Extract the [X, Y] coordinate from the center of the cell holding the provided text.  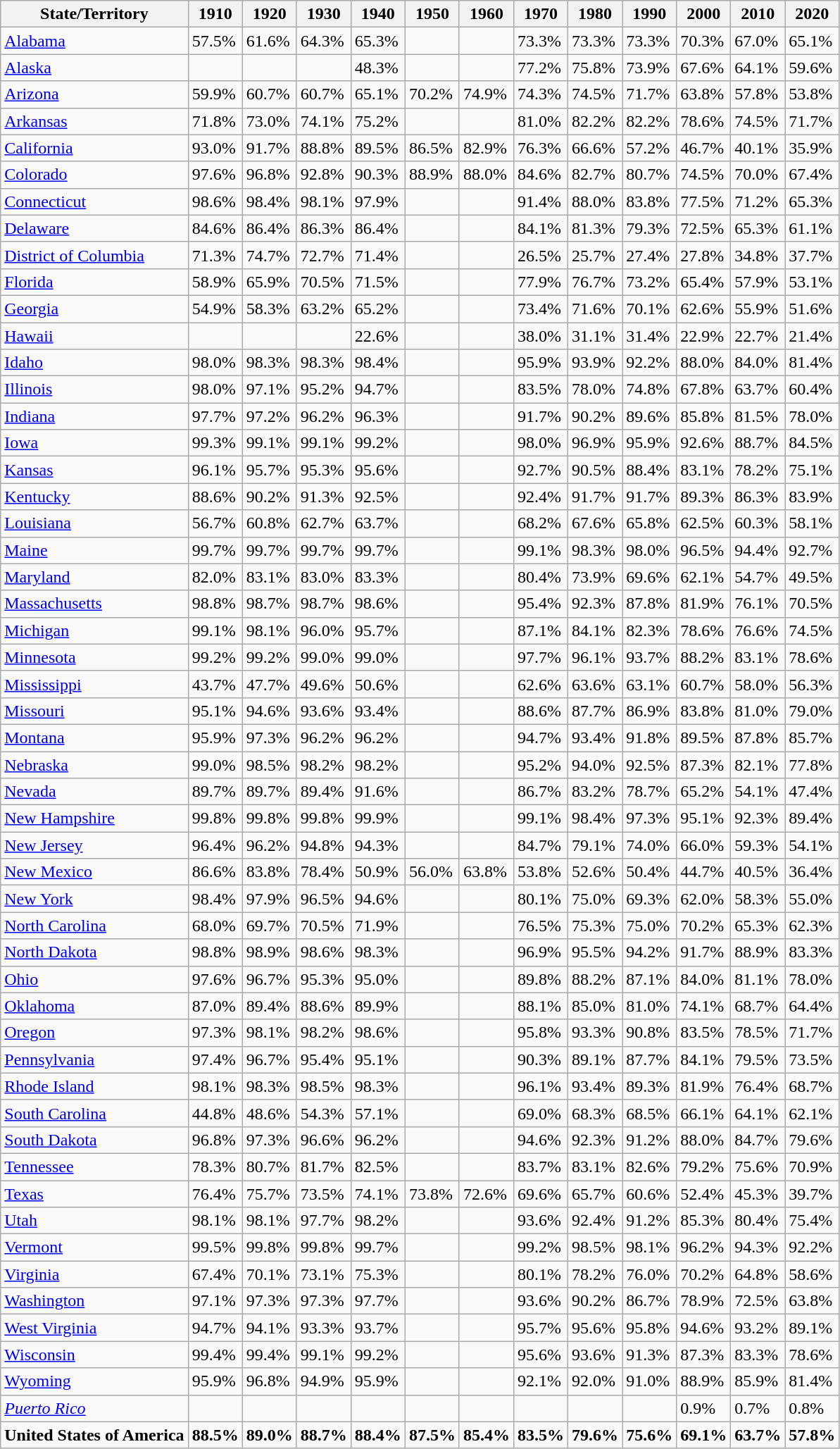
99.5% [215, 1248]
New Jersey [94, 845]
Mississippi [94, 684]
44.7% [704, 872]
Texas [94, 1194]
26.5% [541, 255]
77.9% [541, 282]
92.0% [596, 1381]
61.6% [269, 41]
Nevada [94, 792]
Hawaii [94, 336]
48.3% [377, 68]
95.5% [596, 952]
Rhode Island [94, 1086]
Oklahoma [94, 1006]
92.1% [541, 1381]
68.3% [596, 1113]
71.6% [596, 309]
71.4% [377, 255]
Vermont [94, 1248]
93.0% [215, 148]
79.5% [758, 1059]
90.5% [596, 470]
85.0% [596, 1006]
63.6% [596, 684]
1980 [596, 14]
73.2% [649, 282]
55.9% [758, 309]
47.4% [813, 792]
60.4% [813, 390]
Michigan [94, 630]
79.0% [813, 711]
Louisiana [94, 523]
96.6% [324, 1140]
84.5% [813, 443]
45.3% [758, 1194]
86.6% [215, 872]
Maryland [94, 577]
63.1% [649, 684]
75.2% [377, 121]
67.8% [704, 390]
75.7% [269, 1194]
82.7% [596, 175]
92.6% [704, 443]
North Carolina [94, 926]
Arkansas [94, 121]
85.3% [704, 1221]
Idaho [94, 363]
52.6% [596, 872]
United States of America [94, 1435]
68.0% [215, 926]
Arizona [94, 94]
46.7% [704, 148]
39.7% [813, 1194]
70.0% [758, 175]
81.1% [758, 979]
83.0% [324, 577]
New York [94, 899]
60.3% [758, 523]
73.8% [432, 1194]
82.1% [758, 764]
78.4% [324, 872]
73.0% [269, 121]
94.1% [269, 1328]
56.3% [813, 684]
Indiana [94, 416]
73.1% [324, 1274]
1920 [269, 14]
69.0% [541, 1113]
Montana [94, 738]
83.7% [541, 1167]
93.2% [758, 1328]
District of Columbia [94, 255]
68.5% [649, 1113]
76.0% [649, 1274]
Florida [94, 282]
65.8% [649, 523]
Oregon [94, 1033]
43.7% [215, 684]
88.5% [215, 1435]
Kansas [94, 470]
58.0% [758, 684]
79.3% [649, 228]
2020 [813, 14]
North Dakota [94, 952]
62.7% [324, 523]
81.7% [324, 1167]
California [94, 148]
59.3% [758, 845]
Utah [94, 1221]
66.1% [704, 1113]
85.7% [813, 738]
57.5% [215, 41]
74.9% [486, 94]
75.8% [596, 68]
37.7% [813, 255]
98.9% [269, 952]
Alabama [94, 41]
76.3% [541, 148]
54.7% [758, 577]
99.9% [377, 819]
68.2% [541, 523]
70.3% [704, 41]
99.3% [215, 443]
61.1% [813, 228]
78.3% [215, 1167]
91.8% [649, 738]
Delaware [94, 228]
60.6% [649, 1194]
65.7% [596, 1194]
1930 [324, 14]
0.7% [758, 1408]
Connecticut [94, 201]
57.1% [377, 1113]
89.9% [377, 1006]
71.8% [215, 121]
64.3% [324, 41]
74.3% [541, 94]
44.8% [215, 1113]
Tennessee [94, 1167]
West Virginia [94, 1328]
96.0% [324, 630]
New Hampshire [94, 819]
93.9% [596, 363]
88.8% [324, 148]
22.9% [704, 336]
81.3% [596, 228]
27.8% [704, 255]
96.4% [215, 845]
76.7% [596, 282]
35.9% [813, 148]
79.2% [704, 1167]
0.8% [813, 1408]
Virginia [94, 1274]
51.6% [813, 309]
91.6% [377, 792]
49.5% [813, 577]
Puerto Rico [94, 1408]
22.6% [377, 336]
66.6% [596, 148]
85.4% [486, 1435]
94.2% [649, 952]
South Carolina [94, 1113]
1940 [377, 14]
82.5% [377, 1167]
1910 [215, 14]
Illinois [94, 390]
47.7% [269, 684]
36.4% [813, 872]
27.4% [649, 255]
94.0% [596, 764]
85.8% [704, 416]
55.0% [813, 899]
77.2% [541, 68]
76.6% [758, 630]
64.4% [813, 1006]
87.0% [215, 1006]
56.0% [432, 872]
71.5% [377, 282]
Ohio [94, 979]
58.6% [813, 1274]
1950 [432, 14]
67.0% [758, 41]
Iowa [94, 443]
2010 [758, 14]
72.6% [486, 1194]
75.1% [813, 470]
50.4% [649, 872]
Massachusetts [94, 604]
53.1% [813, 282]
34.8% [758, 255]
Colorado [94, 175]
88.1% [541, 1006]
97.2% [269, 416]
31.1% [596, 336]
77.8% [813, 764]
76.5% [541, 926]
82.9% [486, 148]
94.8% [324, 845]
78.9% [704, 1301]
25.7% [596, 255]
90.8% [649, 1033]
86.5% [432, 148]
63.2% [324, 309]
97.4% [215, 1059]
75.4% [813, 1221]
77.5% [704, 201]
Wisconsin [94, 1355]
71.2% [758, 201]
89.0% [269, 1435]
0.9% [704, 1408]
60.8% [269, 523]
76.1% [758, 604]
94.4% [758, 550]
50.6% [377, 684]
52.4% [704, 1194]
95.0% [377, 979]
86.9% [649, 711]
62.5% [704, 523]
87.5% [432, 1435]
62.0% [704, 899]
69.1% [704, 1435]
State/Territory [94, 14]
31.4% [649, 336]
Alaska [94, 68]
83.2% [596, 792]
Wyoming [94, 1381]
Kentucky [94, 497]
74.0% [649, 845]
57.2% [649, 148]
91.4% [541, 201]
48.6% [269, 1113]
50.9% [377, 872]
58.9% [215, 282]
New Mexico [94, 872]
65.9% [269, 282]
54.3% [324, 1113]
69.7% [269, 926]
71.9% [377, 926]
74.8% [649, 390]
Pennsylvania [94, 1059]
South Dakota [94, 1140]
54.9% [215, 309]
66.0% [704, 845]
Maine [94, 550]
73.4% [541, 309]
1960 [486, 14]
64.8% [758, 1274]
91.0% [649, 1381]
21.4% [813, 336]
65.4% [704, 282]
38.0% [541, 336]
Washington [94, 1301]
70.9% [813, 1167]
82.3% [649, 630]
94.9% [324, 1381]
59.6% [813, 68]
83.9% [813, 497]
78.5% [758, 1033]
74.7% [269, 255]
82.6% [649, 1167]
Missouri [94, 711]
40.1% [758, 148]
1970 [541, 14]
49.6% [324, 684]
79.1% [596, 845]
22.7% [758, 336]
57.9% [758, 282]
62.3% [813, 926]
85.9% [758, 1381]
Georgia [94, 309]
89.8% [541, 979]
40.5% [758, 872]
69.3% [649, 899]
81.5% [758, 416]
59.9% [215, 94]
92.8% [324, 175]
58.1% [813, 523]
2000 [704, 14]
72.7% [324, 255]
78.7% [649, 792]
82.0% [215, 577]
56.7% [215, 523]
71.3% [215, 255]
1990 [649, 14]
96.3% [377, 416]
Minnesota [94, 657]
Nebraska [94, 764]
89.6% [649, 416]
